Output the [X, Y] coordinate of the center of the cell containing the given text.  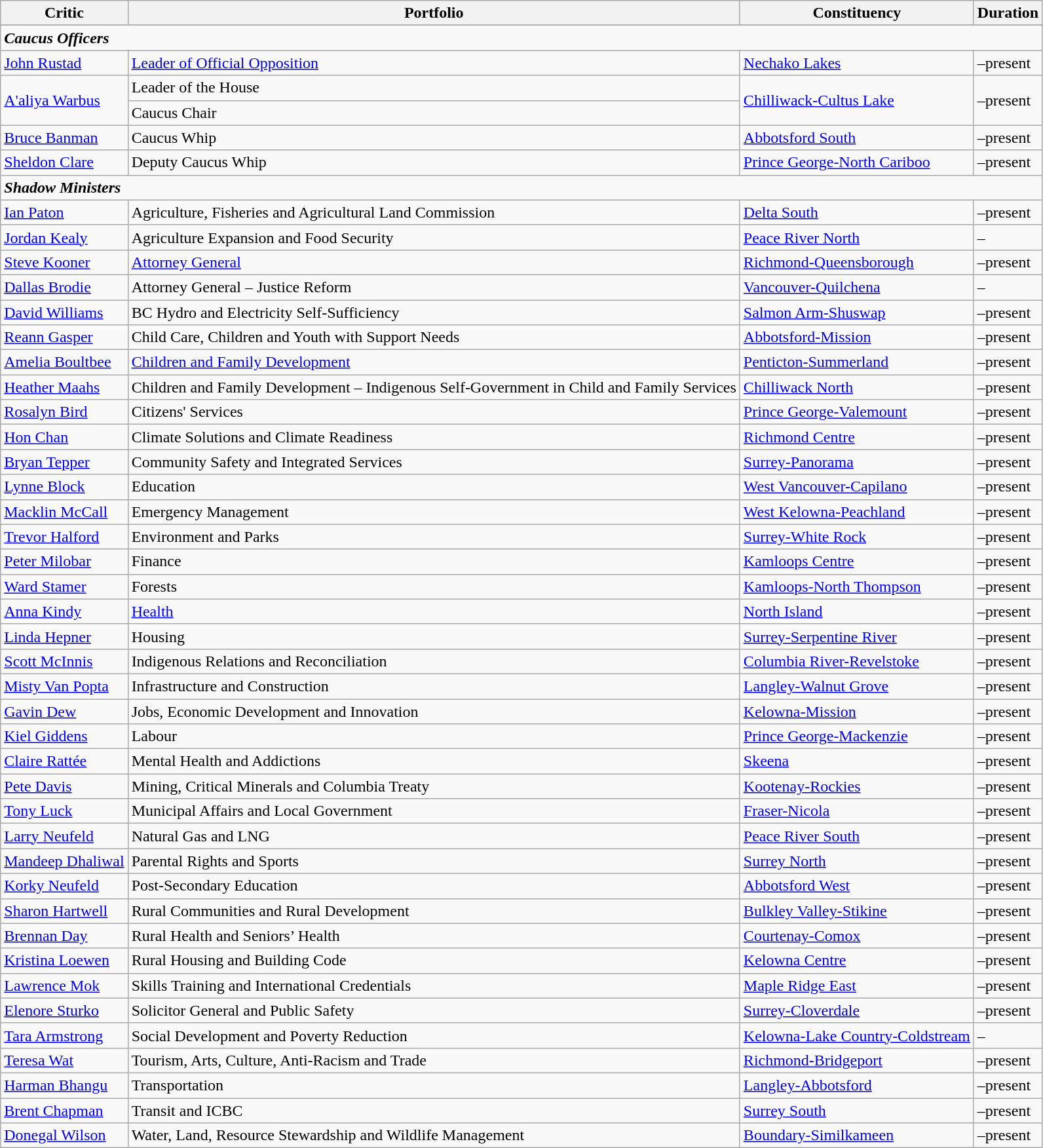
Penticton-Summerland [857, 362]
Misty Van Popta [64, 686]
Hon Chan [64, 437]
Citizens' Services [434, 412]
West Kelowna-Peachland [857, 512]
Bulkley Valley-Stikine [857, 911]
Linda Hepner [64, 636]
Prince George-Mackenzie [857, 737]
Lawrence Mok [64, 985]
Claire Rattée [64, 761]
Columbia River-Revelstoke [857, 661]
Constituency [857, 13]
Surrey-White Rock [857, 537]
Fraser-Nicola [857, 811]
Mental Health and Addictions [434, 761]
Emergency Management [434, 512]
Harman Bhangu [64, 1085]
Critic [64, 13]
Richmond Centre [857, 437]
Labour [434, 737]
Gavin Dew [64, 711]
Steve Kooner [64, 262]
David Williams [64, 313]
Abbotsford West [857, 886]
Lynne Block [64, 487]
Abbotsford-Mission [857, 337]
Ian Paton [64, 212]
Finance [434, 562]
Vancouver-Quilchena [857, 287]
Jobs, Economic Development and Innovation [434, 711]
Mining, Critical Minerals and Columbia Treaty [434, 786]
Leader of the House [434, 88]
Sheldon Clare [64, 163]
Pete Davis [64, 786]
Abbotsford South [857, 138]
Maple Ridge East [857, 985]
Natural Gas and LNG [434, 836]
Rural Communities and Rural Development [434, 911]
Kelowna-Mission [857, 711]
Kamloops-North Thompson [857, 586]
Water, Land, Resource Stewardship and Wildlife Management [434, 1136]
Langley-Abbotsford [857, 1085]
Transportation [434, 1085]
Surrey-Cloverdale [857, 1010]
Boundary-Similkameen [857, 1136]
Attorney General – Justice Reform [434, 287]
Korky Neufeld [64, 886]
Environment and Parks [434, 537]
Attorney General [434, 262]
Kelowna-Lake Country-Coldstream [857, 1035]
Ward Stamer [64, 586]
Skeena [857, 761]
Children and Family Development – Indigenous Self-Government in Child and Family Services [434, 387]
Transit and ICBC [434, 1111]
Climate Solutions and Climate Readiness [434, 437]
Rosalyn Bird [64, 412]
Trevor Halford [64, 537]
Community Safety and Integrated Services [434, 462]
Amelia Boultbee [64, 362]
Housing [434, 636]
Peter Milobar [64, 562]
Skills Training and International Credentials [434, 985]
Tony Luck [64, 811]
Caucus Whip [434, 138]
Agriculture, Fisheries and Agricultural Land Commission [434, 212]
Richmond-Queensborough [857, 262]
Parental Rights and Sports [434, 861]
Agriculture Expansion and Food Security [434, 237]
Education [434, 487]
Courtenay-Comox [857, 936]
Surrey North [857, 861]
Jordan Kealy [64, 237]
Forests [434, 586]
John Rustad [64, 63]
Social Development and Poverty Reduction [434, 1035]
Children and Family Development [434, 362]
Kamloops Centre [857, 562]
Tourism, Arts, Culture, Anti-Racism and Trade [434, 1060]
Tara Armstrong [64, 1035]
Kristina Loewen [64, 961]
Duration [1008, 13]
Macklin McCall [64, 512]
Shadow Ministers [521, 187]
Anna Kindy [64, 611]
Surrey-Panorama [857, 462]
Larry Neufeld [64, 836]
Kiel Giddens [64, 737]
Infrastructure and Construction [434, 686]
Prince George-Valemount [857, 412]
Chilliwack North [857, 387]
Kelowna Centre [857, 961]
Caucus Chair [434, 113]
Surrey-Serpentine River [857, 636]
Sharon Hartwell [64, 911]
Langley-Walnut Grove [857, 686]
Caucus Officers [521, 38]
Elenore Sturko [64, 1010]
Donegal Wilson [64, 1136]
Prince George-North Cariboo [857, 163]
Dallas Brodie [64, 287]
Municipal Affairs and Local Government [434, 811]
Post-Secondary Education [434, 886]
North Island [857, 611]
Reann Gasper [64, 337]
Rural Housing and Building Code [434, 961]
Mandeep Dhaliwal [64, 861]
Brent Chapman [64, 1111]
Richmond-Bridgeport [857, 1060]
A'aliya Warbus [64, 100]
Nechako Lakes [857, 63]
Salmon Arm-Shuswap [857, 313]
Brennan Day [64, 936]
Heather Maahs [64, 387]
Peace River South [857, 836]
Delta South [857, 212]
Chilliwack-Cultus Lake [857, 100]
Peace River North [857, 237]
Kootenay-Rockies [857, 786]
Solicitor General and Public Safety [434, 1010]
Surrey South [857, 1111]
Health [434, 611]
Teresa Wat [64, 1060]
Indigenous Relations and Reconciliation [434, 661]
Portfolio [434, 13]
Deputy Caucus Whip [434, 163]
Leader of Official Opposition [434, 63]
Child Care, Children and Youth with Support Needs [434, 337]
BC Hydro and Electricity Self-Sufficiency [434, 313]
West Vancouver-Capilano [857, 487]
Scott McInnis [64, 661]
Rural Health and Seniors’ Health [434, 936]
Bryan Tepper [64, 462]
Bruce Banman [64, 138]
